Find where the given text appears and provide that cell's center as [x, y] coordinate. 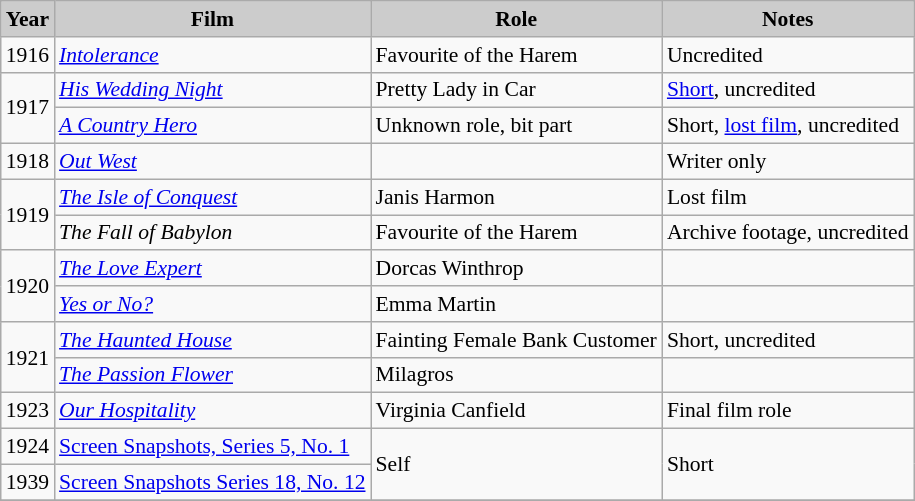
Writer only [788, 162]
1923 [28, 411]
The Passion Flower [212, 375]
Yes or No? [212, 304]
Self [516, 464]
1917 [28, 108]
Janis Harmon [516, 197]
Screen Snapshots Series 18, No. 12 [212, 482]
1919 [28, 214]
Dorcas Winthrop [516, 269]
Archive footage, uncredited [788, 233]
Film [212, 19]
Screen Snapshots, Series 5, No. 1 [212, 447]
Out West [212, 162]
Year [28, 19]
Uncredited [788, 55]
1921 [28, 358]
1939 [28, 482]
1916 [28, 55]
A Country Hero [212, 126]
The Love Expert [212, 269]
Lost film [788, 197]
Role [516, 19]
The Isle of Conquest [212, 197]
1918 [28, 162]
Short, lost film, uncredited [788, 126]
Emma Martin [516, 304]
Notes [788, 19]
Final film role [788, 411]
The Fall of Babylon [212, 233]
Virginia Canfield [516, 411]
1924 [28, 447]
Milagros [516, 375]
Fainting Female Bank Customer [516, 340]
Unknown role, bit part [516, 126]
1920 [28, 286]
His Wedding Night [212, 90]
Intolerance [212, 55]
Our Hospitality [212, 411]
Short [788, 464]
The Haunted House [212, 340]
Pretty Lady in Car [516, 90]
